Pinpoint the cell where the given text exists, returning its [X, Y] midpoint coordinate. 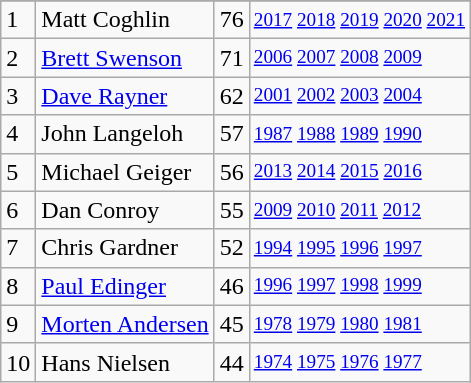
9 [18, 324]
5 [18, 172]
2009 2010 2011 2012 [359, 210]
6 [18, 210]
1994 1995 1996 1997 [359, 248]
Dan Conroy [125, 210]
4 [18, 134]
55 [232, 210]
1974 1975 1976 1977 [359, 362]
2 [18, 58]
Morten Andersen [125, 324]
3 [18, 96]
76 [232, 20]
2006 2007 2008 2009 [359, 58]
2017 2018 2019 2020 2021 [359, 20]
71 [232, 58]
Hans Nielsen [125, 362]
10 [18, 362]
1987 1988 1989 1990 [359, 134]
Michael Geiger [125, 172]
1978 1979 1980 1981 [359, 324]
1996 1997 1998 1999 [359, 286]
John Langeloh [125, 134]
44 [232, 362]
Matt Coghlin [125, 20]
45 [232, 324]
8 [18, 286]
Dave Rayner [125, 96]
Brett Swenson [125, 58]
Chris Gardner [125, 248]
1 [18, 20]
2001 2002 2003 2004 [359, 96]
7 [18, 248]
46 [232, 286]
56 [232, 172]
62 [232, 96]
2013 2014 2015 2016 [359, 172]
52 [232, 248]
57 [232, 134]
Paul Edinger [125, 286]
